Provide the (x, y) coordinate of the cell's center where the given text is located.  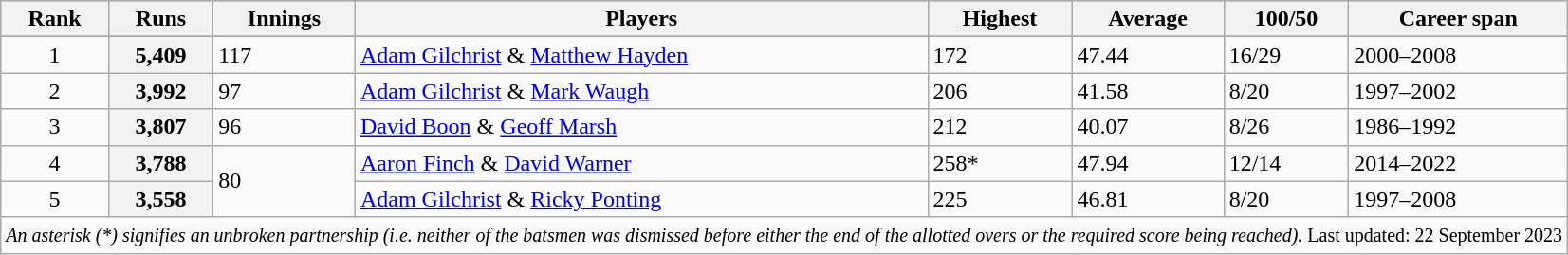
40.07 (1148, 127)
3,992 (160, 91)
5 (55, 199)
4 (55, 163)
225 (1000, 199)
41.58 (1148, 91)
206 (1000, 91)
3,788 (160, 163)
Adam Gilchrist & Mark Waugh (641, 91)
Aaron Finch & David Warner (641, 163)
1997–2008 (1459, 199)
16/29 (1286, 55)
1986–1992 (1459, 127)
Adam Gilchrist & Matthew Hayden (641, 55)
117 (285, 55)
1997–2002 (1459, 91)
100/50 (1286, 19)
12/14 (1286, 163)
47.44 (1148, 55)
212 (1000, 127)
46.81 (1148, 199)
1 (55, 55)
3,558 (160, 199)
Average (1148, 19)
96 (285, 127)
2014–2022 (1459, 163)
3 (55, 127)
Players (641, 19)
2 (55, 91)
258* (1000, 163)
Career span (1459, 19)
Highest (1000, 19)
172 (1000, 55)
Runs (160, 19)
47.94 (1148, 163)
2000–2008 (1459, 55)
5,409 (160, 55)
David Boon & Geoff Marsh (641, 127)
97 (285, 91)
Innings (285, 19)
3,807 (160, 127)
80 (285, 181)
8/26 (1286, 127)
Rank (55, 19)
Adam Gilchrist & Ricky Ponting (641, 199)
